Pinpoint the cell where the given text exists, returning its (X, Y) midpoint coordinate. 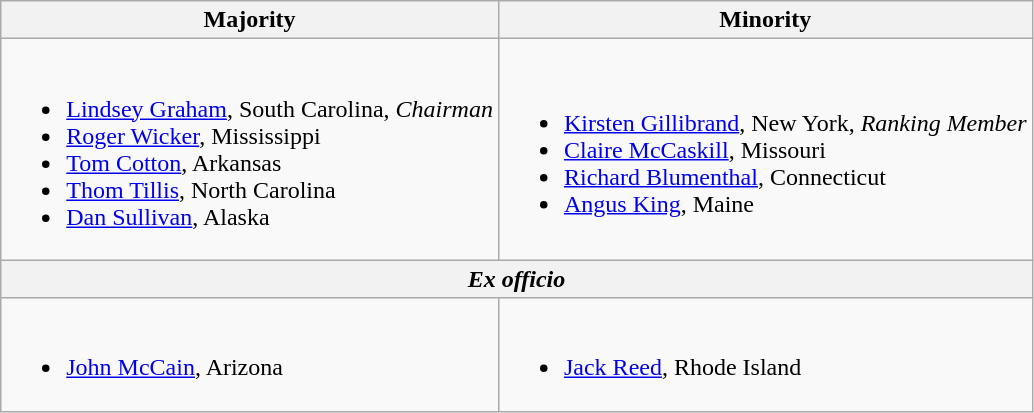
Majority (250, 20)
Minority (765, 20)
Lindsey Graham, South Carolina, ChairmanRoger Wicker, MississippiTom Cotton, ArkansasThom Tillis, North CarolinaDan Sullivan, Alaska (250, 150)
John McCain, Arizona (250, 354)
Ex officio (516, 279)
Jack Reed, Rhode Island (765, 354)
Kirsten Gillibrand, New York, Ranking MemberClaire McCaskill, MissouriRichard Blumenthal, ConnecticutAngus King, Maine (765, 150)
